Provide the [x, y] coordinate of the cell's center where the given text is located.  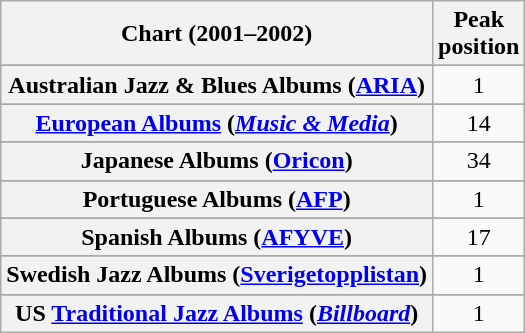
Japanese Albums (Oricon) [217, 161]
14 [479, 123]
Chart (2001–2002) [217, 34]
Portuguese Albums (AFP) [217, 199]
Peakposition [479, 34]
Spanish Albums (AFYVE) [217, 237]
US Traditional Jazz Albums (Billboard) [217, 313]
European Albums (Music & Media) [217, 123]
34 [479, 161]
17 [479, 237]
Australian Jazz & Blues Albums (ARIA) [217, 85]
Swedish Jazz Albums (Sverigetopplistan) [217, 275]
